For the text-containing cell, return its midpoint in (X, Y) coordinate format. 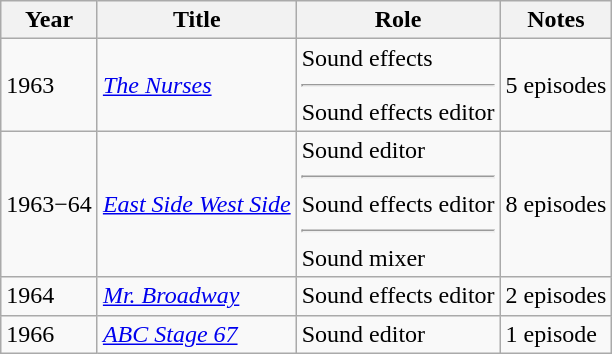
The Nurses (196, 85)
1966 (50, 334)
Mr. Broadway (196, 296)
1 episode (556, 334)
2 episodes (556, 296)
Title (196, 20)
Notes (556, 20)
5 episodes (556, 85)
Sound editor (398, 334)
Year (50, 20)
Role (398, 20)
Sound effectsSound effects editor (398, 85)
ABC Stage 67 (196, 334)
Sound editorSound effects editorSound mixer (398, 204)
8 episodes (556, 204)
1963 (50, 85)
1963−64 (50, 204)
1964 (50, 296)
East Side West Side (196, 204)
Sound effects editor (398, 296)
